Pinpoint the cell where the given text exists, returning its [X, Y] midpoint coordinate. 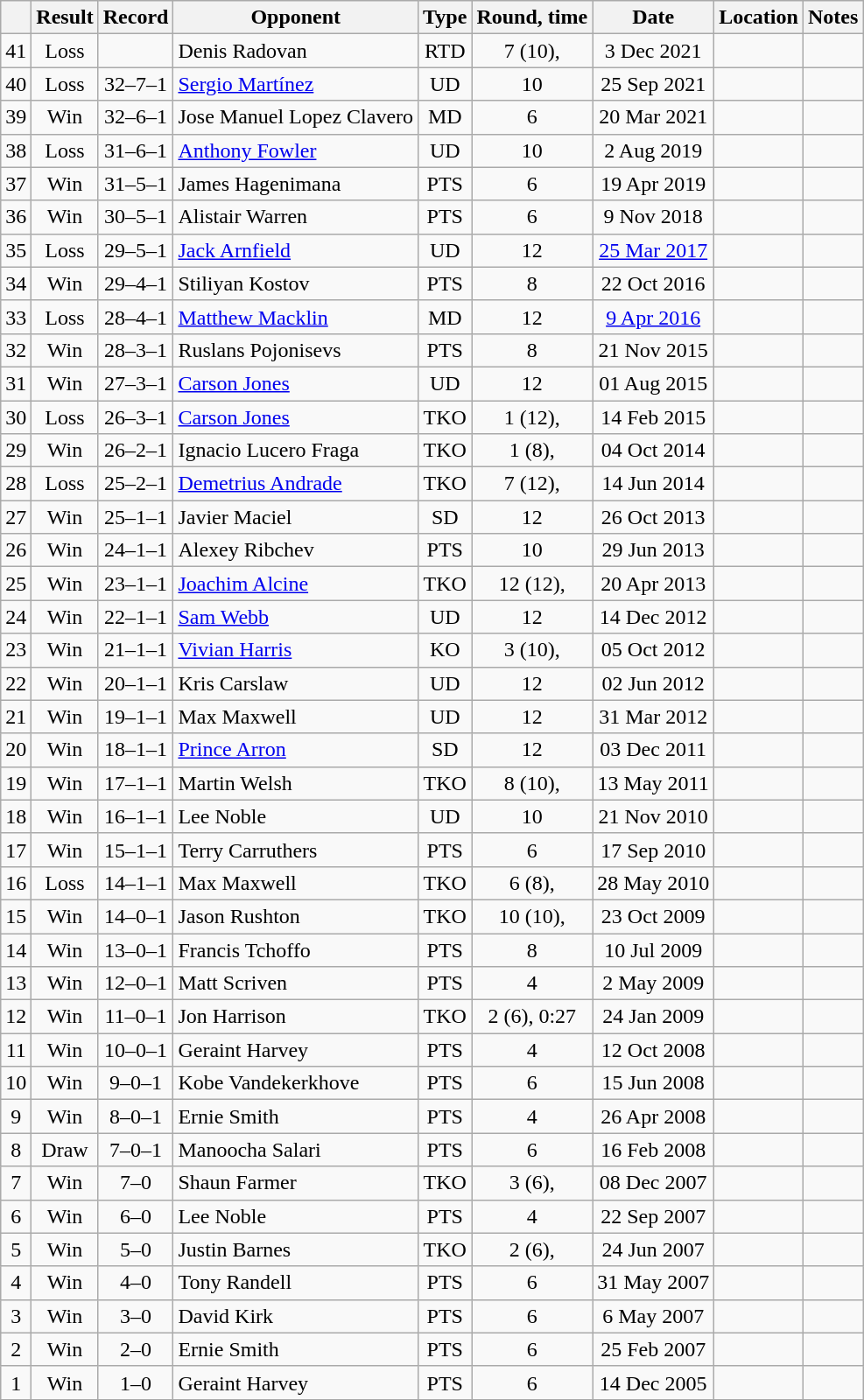
21 Nov 2015 [653, 350]
26–2–1 [136, 451]
30 [16, 417]
25 [16, 584]
16 [16, 883]
29 [16, 451]
33 [16, 317]
14 Jun 2014 [653, 484]
2 (6), 0:27 [532, 1017]
20–1–1 [136, 683]
31 Mar 2012 [653, 717]
12 Oct 2008 [653, 1050]
Matthew Macklin [296, 317]
8–0–1 [136, 1116]
9 Nov 2018 [653, 217]
30–5–1 [136, 217]
41 [16, 51]
Result [65, 17]
11 [16, 1050]
24 Jun 2007 [653, 1249]
17 Sep 2010 [653, 850]
Kobe Vandekerkhove [296, 1083]
29 Jun 2013 [653, 550]
Notes [832, 17]
28 [16, 484]
2 Aug 2019 [653, 150]
Type [445, 17]
Ruslans Pojonisevs [296, 350]
18–1–1 [136, 750]
Record [136, 17]
Location [759, 17]
Draw [65, 1150]
25 Mar 2017 [653, 250]
7 (12), [532, 484]
10–0–1 [136, 1050]
26–3–1 [136, 417]
Francis Tchoffo [296, 949]
1 (8), [532, 451]
15 Jun 2008 [653, 1083]
3 (10), [532, 650]
27–3–1 [136, 383]
20 Mar 2021 [653, 117]
26 Apr 2008 [653, 1116]
32–7–1 [136, 84]
26 [16, 550]
7 (10), [532, 51]
1–0 [136, 1382]
14 Feb 2015 [653, 417]
Anthony Fowler [296, 150]
31 May 2007 [653, 1283]
1 [16, 1382]
25 Feb 2007 [653, 1349]
29–5–1 [136, 250]
23 [16, 650]
12–0–1 [136, 983]
21 Nov 2010 [653, 816]
16 Feb 2008 [653, 1150]
32–6–1 [136, 117]
James Hagenimana [296, 184]
19–1–1 [136, 717]
Jason Rushton [296, 916]
14–0–1 [136, 916]
Demetrius Andrade [296, 484]
24 Jan 2009 [653, 1017]
1 (12), [532, 417]
14 [16, 949]
Matt Scriven [296, 983]
20 [16, 750]
04 Oct 2014 [653, 451]
40 [16, 84]
RTD [445, 51]
28 May 2010 [653, 883]
13–0–1 [136, 949]
Tony Randell [296, 1283]
Round, time [532, 17]
14 Dec 2005 [653, 1382]
24–1–1 [136, 550]
19 [16, 783]
9 Apr 2016 [653, 317]
Ignacio Lucero Fraga [296, 451]
21–1–1 [136, 650]
Alexey Ribchev [296, 550]
17 [16, 850]
4–0 [136, 1283]
10 Jul 2009 [653, 949]
Justin Barnes [296, 1249]
31–6–1 [136, 150]
5 [16, 1249]
13 May 2011 [653, 783]
31–5–1 [136, 184]
32 [16, 350]
Stiliyan Kostov [296, 283]
Sam Webb [296, 617]
5–0 [136, 1249]
3 [16, 1316]
Vivian Harris [296, 650]
3 Dec 2021 [653, 51]
2–0 [136, 1349]
David Kirk [296, 1316]
Jose Manuel Lopez Clavero [296, 117]
12 (12), [532, 584]
28–4–1 [136, 317]
11–0–1 [136, 1017]
31 [16, 383]
Manoocha Salari [296, 1150]
15 [16, 916]
Javier Maciel [296, 517]
15–1–1 [136, 850]
6 (8), [532, 883]
36 [16, 217]
Jack Arnfield [296, 250]
Alistair Warren [296, 217]
16–1–1 [136, 816]
35 [16, 250]
02 Jun 2012 [653, 683]
Shaun Farmer [296, 1183]
10 (10), [532, 916]
Terry Carruthers [296, 850]
26 Oct 2013 [653, 517]
6 May 2007 [653, 1316]
8 (10), [532, 783]
23–1–1 [136, 584]
25 Sep 2021 [653, 84]
17–1–1 [136, 783]
28–3–1 [136, 350]
Kris Carslaw [296, 683]
Date [653, 17]
23 Oct 2009 [653, 916]
05 Oct 2012 [653, 650]
14–1–1 [136, 883]
27 [16, 517]
Sergio Martínez [296, 84]
9 [16, 1116]
22 Oct 2016 [653, 283]
03 Dec 2011 [653, 750]
2 [16, 1349]
21 [16, 717]
Jon Harrison [296, 1017]
22 Sep 2007 [653, 1216]
13 [16, 983]
37 [16, 184]
3–0 [136, 1316]
22 [16, 683]
7–0–1 [136, 1150]
KO [445, 650]
2 (6), [532, 1249]
9–0–1 [136, 1083]
25–1–1 [136, 517]
2 May 2009 [653, 983]
29–4–1 [136, 283]
25–2–1 [136, 484]
14 Dec 2012 [653, 617]
38 [16, 150]
22–1–1 [136, 617]
01 Aug 2015 [653, 383]
7 [16, 1183]
39 [16, 117]
Prince Arron [296, 750]
24 [16, 617]
34 [16, 283]
Opponent [296, 17]
20 Apr 2013 [653, 584]
Martin Welsh [296, 783]
Denis Radovan [296, 51]
7–0 [136, 1183]
18 [16, 816]
08 Dec 2007 [653, 1183]
19 Apr 2019 [653, 184]
3 (6), [532, 1183]
6–0 [136, 1216]
Joachim Alcine [296, 584]
